Detect which cell encompasses the target text, then output its (x, y) center coordinate. 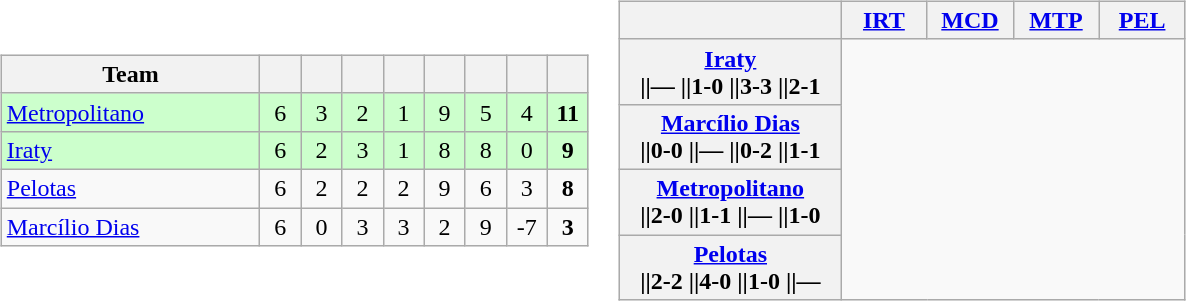
4 (526, 112)
Iraty ||— ||1-0 ||3-3 ||2-1 (730, 72)
Metropolitano ||2-0 ||1-1 ||— ||1-0 (730, 202)
PEL (1142, 20)
Pelotas ||2-2 ||4-0 ||1-0 ||— (730, 266)
MTP (1056, 20)
5 (486, 112)
Marcílio Dias ||0-0 ||— ||0-2 ||1-1 (730, 136)
Iraty (130, 150)
IRT (884, 20)
Marcílio Dias (130, 227)
-7 (526, 227)
Team (130, 74)
MCD (970, 20)
11 (568, 112)
Metropolitano (130, 112)
Pelotas (130, 188)
